Scan for the cell matching the given text and deliver its (x, y) coordinate at center. 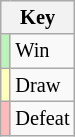
Draw (42, 85)
Key (38, 17)
Defeat (42, 118)
Win (42, 51)
